Provide the (x, y) coordinate of the cell's center where the given text is located.  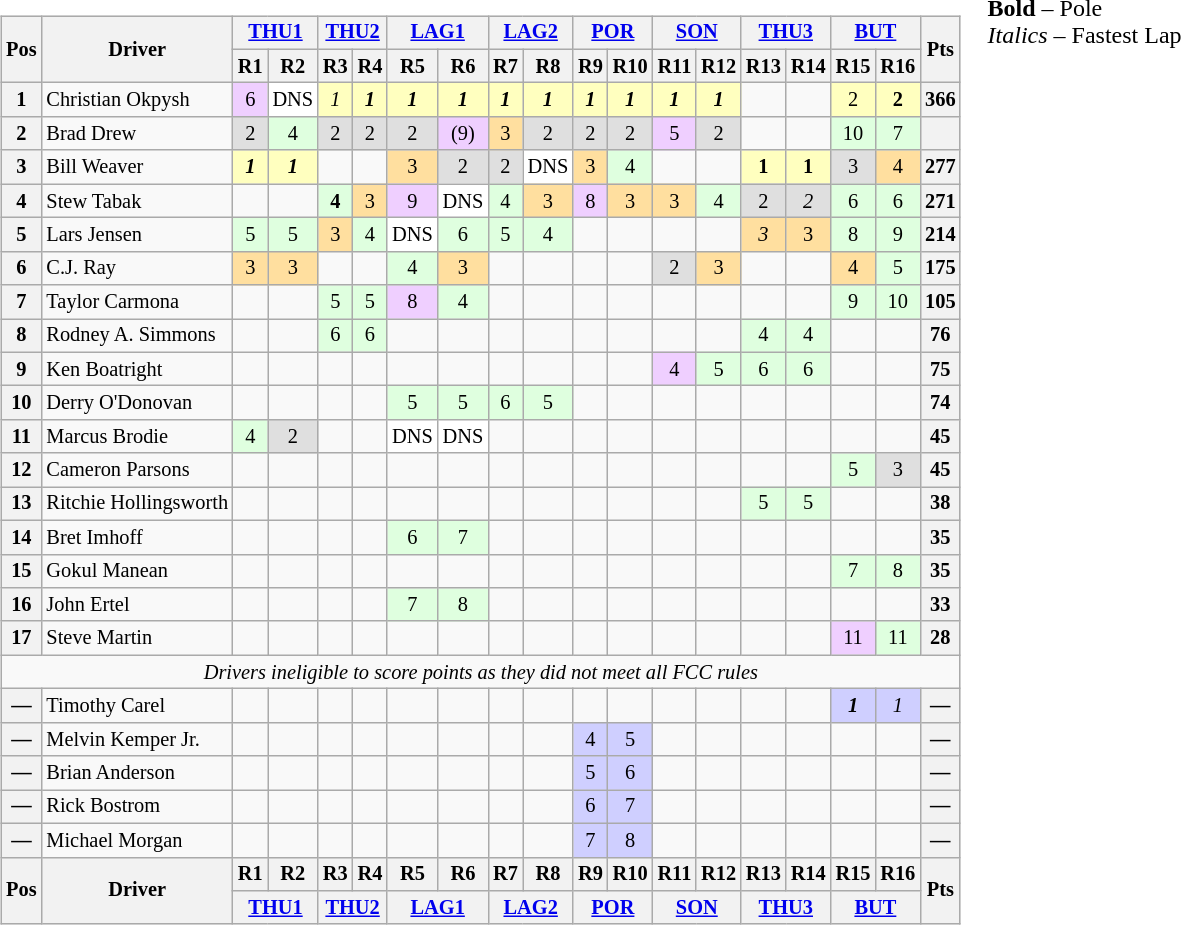
105 (940, 302)
Christian Okpysh (136, 100)
74 (940, 403)
17 (21, 638)
13 (21, 504)
214 (940, 235)
277 (940, 167)
Rodney A. Simmons (136, 336)
Cameron Parsons (136, 470)
Brian Anderson (136, 773)
(9) (463, 134)
Rick Bostrom (136, 807)
Marcus Brodie (136, 437)
Lars Jensen (136, 235)
C.J. Ray (136, 268)
Brad Drew (136, 134)
33 (940, 605)
Bret Imhoff (136, 537)
Ritchie Hollingsworth (136, 504)
28 (940, 638)
Melvin Kemper Jr. (136, 739)
Michael Morgan (136, 840)
366 (940, 100)
John Ertel (136, 605)
38 (940, 504)
Steve Martin (136, 638)
Derry O'Donovan (136, 403)
14 (21, 537)
Drivers ineligible to score points as they did not meet all FCC rules (480, 672)
12 (21, 470)
Timothy Carel (136, 706)
Taylor Carmona (136, 302)
175 (940, 268)
76 (940, 336)
Ken Boatright (136, 369)
Gokul Manean (136, 571)
Stew Tabak (136, 201)
15 (21, 571)
16 (21, 605)
75 (940, 369)
271 (940, 201)
Bill Weaver (136, 167)
